Locate the cell with the specified text and output its [X, Y] center coordinate. 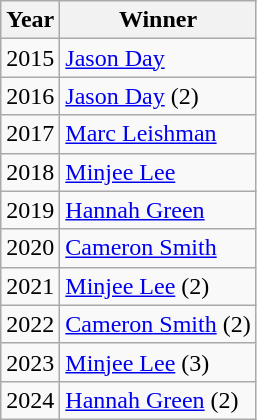
Year [30, 20]
Minjee Lee [158, 172]
Hannah Green (2) [158, 400]
Hannah Green [158, 210]
2021 [30, 286]
2017 [30, 134]
2015 [30, 58]
Minjee Lee (2) [158, 286]
Cameron Smith [158, 248]
2023 [30, 362]
Marc Leishman [158, 134]
Jason Day [158, 58]
Jason Day (2) [158, 96]
2020 [30, 248]
2019 [30, 210]
2024 [30, 400]
2022 [30, 324]
2016 [30, 96]
Cameron Smith (2) [158, 324]
Minjee Lee (3) [158, 362]
2018 [30, 172]
Winner [158, 20]
